Pinpoint the cell where the given text exists, returning its (x, y) midpoint coordinate. 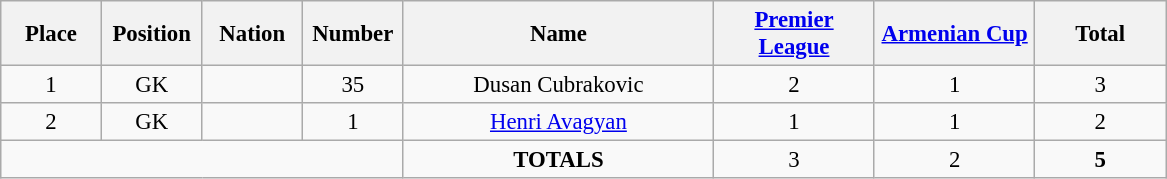
Place (52, 34)
Position (152, 34)
Premier League (794, 34)
Armenian Cup (954, 34)
Henri Avagyan (558, 122)
Number (354, 34)
Nation (252, 34)
35 (354, 85)
Dusan Cubrakovic (558, 85)
Total (1100, 34)
Name (558, 34)
TOTALS (558, 160)
5 (1100, 160)
